Pinpoint the cell where the given text exists, returning its (X, Y) midpoint coordinate. 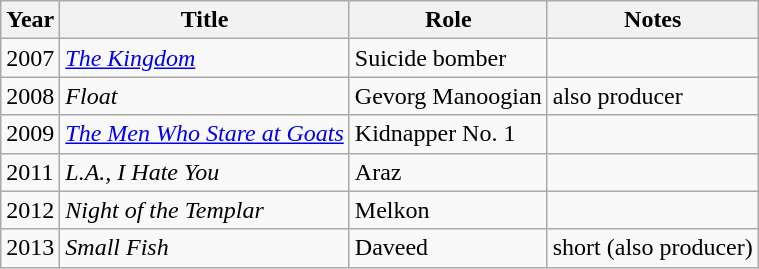
The Kingdom (204, 58)
Title (204, 20)
Role (448, 20)
L.A., I Hate You (204, 172)
Year (30, 20)
Araz (448, 172)
2007 (30, 58)
2011 (30, 172)
2013 (30, 248)
2009 (30, 134)
Kidnapper No. 1 (448, 134)
Float (204, 96)
2012 (30, 210)
Daveed (448, 248)
The Men Who Stare at Goats (204, 134)
Small Fish (204, 248)
2008 (30, 96)
short (also producer) (652, 248)
Suicide bomber (448, 58)
also producer (652, 96)
Notes (652, 20)
Melkon (448, 210)
Night of the Templar (204, 210)
Gevorg Manoogian (448, 96)
